Detect which cell encompasses the target text, then output its (X, Y) center coordinate. 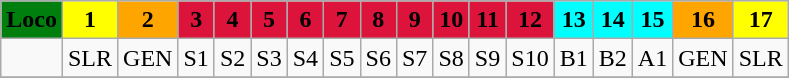
14 (612, 20)
A1 (652, 58)
15 (652, 20)
11 (487, 20)
1 (90, 20)
S3 (269, 58)
S2 (232, 58)
S8 (451, 58)
4 (232, 20)
7 (342, 20)
S9 (487, 58)
S10 (530, 58)
9 (414, 20)
S4 (305, 58)
2 (148, 20)
Loco (32, 20)
5 (269, 20)
10 (451, 20)
B1 (574, 58)
S7 (414, 58)
16 (703, 20)
8 (378, 20)
6 (305, 20)
13 (574, 20)
S5 (342, 58)
3 (196, 20)
17 (760, 20)
12 (530, 20)
S6 (378, 58)
B2 (612, 58)
S1 (196, 58)
